Provide the (x, y) coordinate of the cell's center where the given text is located.  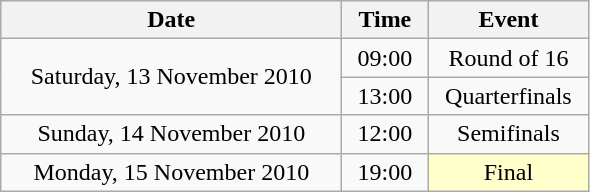
09:00 (385, 58)
13:00 (385, 96)
Final (508, 172)
Quarterfinals (508, 96)
Sunday, 14 November 2010 (172, 134)
Saturday, 13 November 2010 (172, 77)
Date (172, 20)
12:00 (385, 134)
Time (385, 20)
Event (508, 20)
19:00 (385, 172)
Monday, 15 November 2010 (172, 172)
Semifinals (508, 134)
Round of 16 (508, 58)
